For the text-containing cell, return its midpoint in [X, Y] coordinate format. 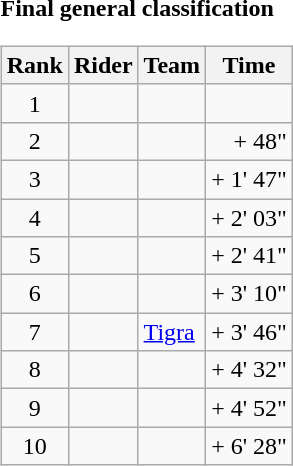
7 [34, 332]
+ 4' 32" [250, 370]
+ 6' 28" [250, 446]
+ 4' 52" [250, 408]
10 [34, 446]
3 [34, 179]
Rider [103, 65]
+ 2' 03" [250, 217]
6 [34, 294]
+ 3' 10" [250, 294]
Team [172, 65]
Tigra [172, 332]
Time [250, 65]
+ 3' 46" [250, 332]
2 [34, 141]
5 [34, 256]
Rank [34, 65]
4 [34, 217]
9 [34, 408]
+ 1' 47" [250, 179]
1 [34, 103]
8 [34, 370]
+ 48" [250, 141]
+ 2' 41" [250, 256]
